Pinpoint the cell where the given text exists, returning its (X, Y) midpoint coordinate. 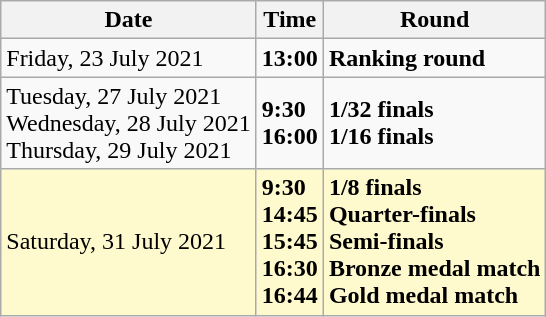
1/8 finalsQuarter-finalsSemi-finalsBronze medal matchGold medal match (434, 242)
Saturday, 31 July 2021 (129, 242)
Tuesday, 27 July 2021Wednesday, 28 July 2021Thursday, 29 July 2021 (129, 123)
1/32 finals1/16 finals (434, 123)
Round (434, 20)
Time (290, 20)
Friday, 23 July 2021 (129, 58)
Date (129, 20)
9:3014:4515:4516:3016:44 (290, 242)
13:00 (290, 58)
9:3016:00 (290, 123)
Ranking round (434, 58)
